From the cell containing the given text, extract its center point as [x, y] coordinate. 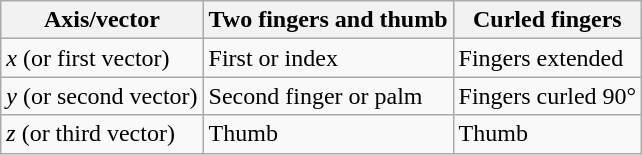
Fingers extended [548, 58]
Two fingers and thumb [328, 20]
First or index [328, 58]
Axis/vector [102, 20]
Fingers curled 90° [548, 96]
Curled fingers [548, 20]
y (or second vector) [102, 96]
Second finger or palm [328, 96]
z (or third vector) [102, 134]
x (or first vector) [102, 58]
